Extract the [X, Y] coordinate from the center of the cell holding the provided text.  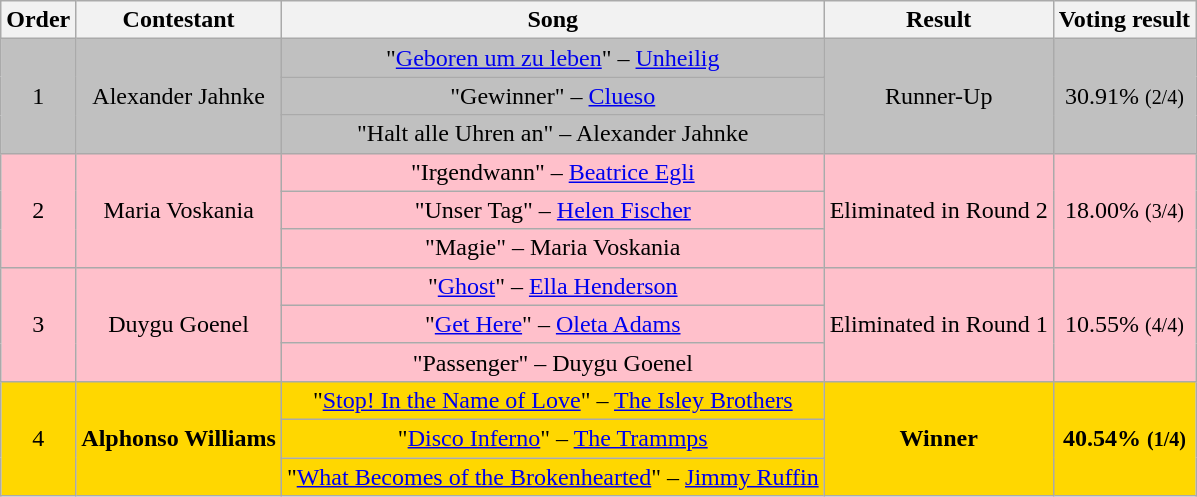
4 [38, 438]
"Disco Inferno" – The Trammps [552, 438]
"Gewinner" – Clueso [552, 96]
10.55% (4/4) [1124, 324]
"Geboren um zu leben" – Unheilig [552, 58]
Winner [938, 438]
18.00% (3/4) [1124, 210]
Alphonso Williams [179, 438]
"Irgendwann" – Beatrice Egli [552, 172]
40.54% (1/4) [1124, 438]
Eliminated in Round 1 [938, 324]
"Passenger" – Duygu Goenel [552, 362]
30.91% (2/4) [1124, 96]
Eliminated in Round 2 [938, 210]
Runner-Up [938, 96]
2 [38, 210]
1 [38, 96]
3 [38, 324]
Voting result [1124, 20]
Song [552, 20]
Result [938, 20]
"Get Here" – Oleta Adams [552, 324]
Contestant [179, 20]
"Stop! In the Name of Love" – The Isley Brothers [552, 400]
Maria Voskania [179, 210]
"Magie" – Maria Voskania [552, 248]
Alexander Jahnke [179, 96]
"What Becomes of the Brokenhearted" – Jimmy Ruffin [552, 477]
"Ghost" – Ella Henderson [552, 286]
"Unser Tag" – Helen Fischer [552, 210]
"Halt alle Uhren an" – Alexander Jahnke [552, 134]
Duygu Goenel [179, 324]
Order [38, 20]
